Pinpoint the cell where the given text exists, returning its [X, Y] midpoint coordinate. 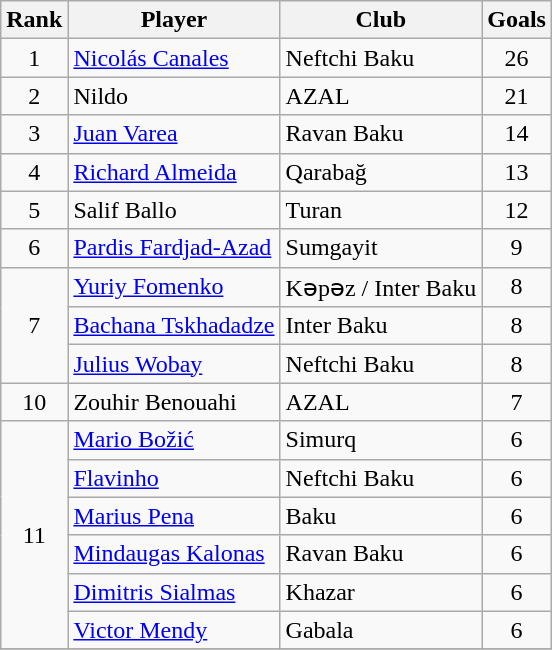
Flavinho [174, 478]
1 [34, 58]
4 [34, 172]
Dimitris Sialmas [174, 592]
14 [517, 134]
Qarabağ [381, 172]
Baku [381, 516]
21 [517, 96]
Julius Wobay [174, 364]
Nildo [174, 96]
26 [517, 58]
9 [517, 248]
13 [517, 172]
3 [34, 134]
Inter Baku [381, 326]
2 [34, 96]
11 [34, 535]
Mindaugas Kalonas [174, 554]
Player [174, 20]
12 [517, 210]
Rank [34, 20]
Zouhir Benouahi [174, 402]
Goals [517, 20]
Nicolás Canales [174, 58]
Mario Božić [174, 440]
Juan Varea [174, 134]
Marius Pena [174, 516]
Pardis Fardjad-Azad [174, 248]
Kəpəz / Inter Baku [381, 287]
Turan [381, 210]
Club [381, 20]
10 [34, 402]
5 [34, 210]
Bachana Tskhadadze [174, 326]
Salif Ballo [174, 210]
Yuriy Fomenko [174, 287]
Simurq [381, 440]
Sumgayit [381, 248]
Victor Mendy [174, 630]
Khazar [381, 592]
Richard Almeida [174, 172]
Gabala [381, 630]
